Identify which cell holds the provided text, then report its [X, Y] central coordinate. 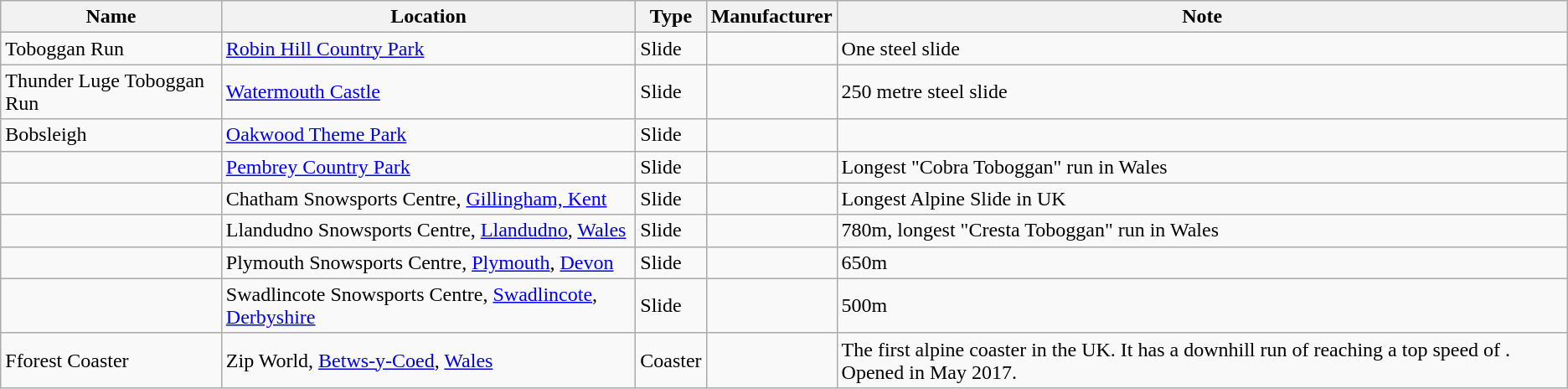
One steel slide [1202, 49]
Location [428, 17]
Chatham Snowsports Centre, Gillingham, Kent [428, 199]
Type [671, 17]
Watermouth Castle [428, 92]
Coaster [671, 360]
Fforest Coaster [111, 360]
Plymouth Snowsports Centre, Plymouth, Devon [428, 262]
Longest Alpine Slide in UK [1202, 199]
Bobsleigh [111, 135]
Toboggan Run [111, 49]
Oakwood Theme Park [428, 135]
Zip World, Betws-y-Coed, Wales [428, 360]
Note [1202, 17]
Name [111, 17]
250 metre steel slide [1202, 92]
Robin Hill Country Park [428, 49]
Thunder Luge Toboggan Run [111, 92]
Manufacturer [771, 17]
500m [1202, 305]
Swadlincote Snowsports Centre, Swadlincote, Derbyshire [428, 305]
Longest "Cobra Toboggan" run in Wales [1202, 167]
Llandudno Snowsports Centre, Llandudno, Wales [428, 231]
650m [1202, 262]
Pembrey Country Park [428, 167]
780m, longest "Cresta Toboggan" run in Wales [1202, 231]
The first alpine coaster in the UK. It has a downhill run of reaching a top speed of . Opened in May 2017. [1202, 360]
